Output the (X, Y) coordinate of the center of the cell containing the given text.  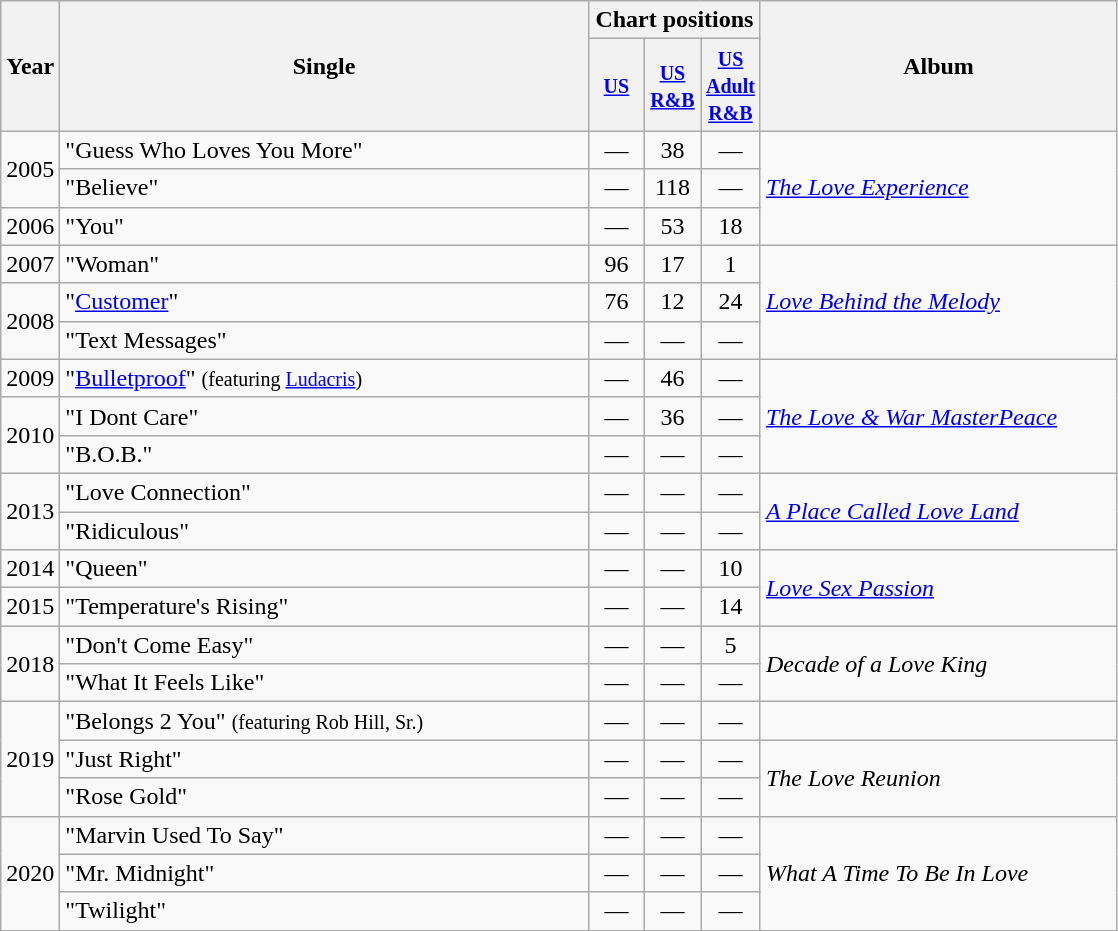
"Temperature's Rising" (324, 607)
17 (672, 264)
18 (730, 226)
"Bulletproof" (featuring Ludacris) (324, 378)
"Believe" (324, 188)
Love Sex Passion (938, 588)
"Guess Who Loves You More" (324, 150)
2019 (30, 759)
Chart positions (674, 20)
2009 (30, 378)
The Love Reunion (938, 778)
"Customer" (324, 302)
"Mr. Midnight" (324, 873)
2020 (30, 873)
2010 (30, 435)
"Just Right" (324, 759)
2013 (30, 511)
1 (730, 264)
Year (30, 66)
The Love Experience (938, 188)
The Love & War MasterPeace (938, 416)
2006 (30, 226)
118 (672, 188)
2005 (30, 169)
5 (730, 645)
"Queen" (324, 569)
"You" (324, 226)
"What It Feels Like" (324, 683)
96 (616, 264)
"Ridiculous" (324, 531)
10 (730, 569)
38 (672, 150)
"Belongs 2 You" (featuring Rob Hill, Sr.) (324, 721)
Single (324, 66)
A Place Called Love Land (938, 511)
"B.O.B." (324, 454)
2008 (30, 321)
"Text Messages" (324, 340)
"Marvin Used To Say" (324, 835)
"Twilight" (324, 911)
What A Time To Be In Love (938, 873)
Decade of a Love King (938, 664)
53 (672, 226)
46 (672, 378)
"Rose Gold" (324, 797)
US R&B (672, 85)
USAdult R&B (730, 85)
2018 (30, 664)
"I Dont Care" (324, 416)
24 (730, 302)
"Woman" (324, 264)
Love Behind the Melody (938, 302)
2014 (30, 569)
76 (616, 302)
12 (672, 302)
US (616, 85)
"Don't Come Easy" (324, 645)
"Love Connection" (324, 492)
2007 (30, 264)
2015 (30, 607)
14 (730, 607)
Album (938, 66)
36 (672, 416)
